Identify which cell holds the provided text, then report its (X, Y) central coordinate. 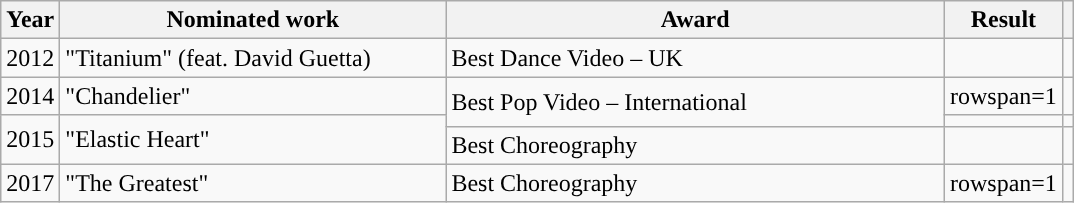
Award (696, 20)
2012 (30, 58)
2017 (30, 183)
Best Pop Video – International (696, 102)
Year (30, 20)
"Elastic Heart" (253, 140)
Nominated work (253, 20)
2015 (30, 140)
2014 (30, 96)
"Chandelier" (253, 96)
Best Dance Video – UK (696, 58)
Result (1003, 20)
"Titanium" (feat. David Guetta) (253, 58)
"The Greatest" (253, 183)
